Return the (X, Y) coordinate for the center point of the cell that contains the specified text.  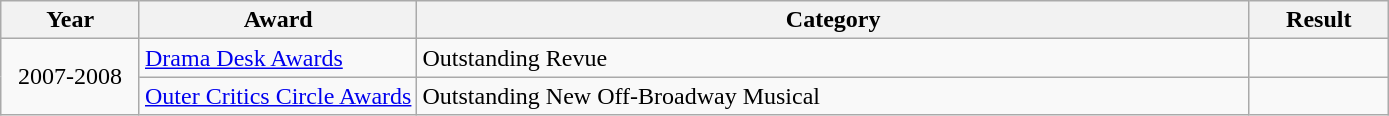
Drama Desk Awards (278, 58)
Category (833, 20)
Outer Critics Circle Awards (278, 96)
Outstanding Revue (833, 58)
Result (1318, 20)
Outstanding New Off-Broadway Musical (833, 96)
2007-2008 (70, 77)
Award (278, 20)
Year (70, 20)
